From the cell containing the given text, extract its center point as [x, y] coordinate. 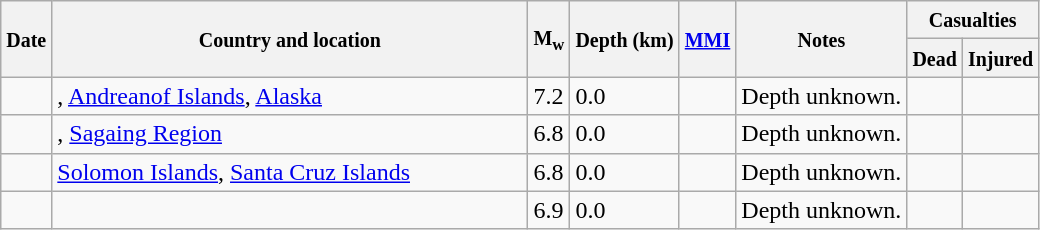
Mw [549, 39]
Depth (km) [624, 39]
Date [26, 39]
7.2 [549, 96]
Country and location [290, 39]
Solomon Islands, Santa Cruz Islands [290, 172]
Casualties [973, 20]
Dead [935, 58]
, Sagaing Region [290, 134]
6.9 [549, 210]
Notes [822, 39]
MMI [708, 39]
, Andreanof Islands, Alaska [290, 96]
Injured [1000, 58]
